For the text-containing cell, return its midpoint in (x, y) coordinate format. 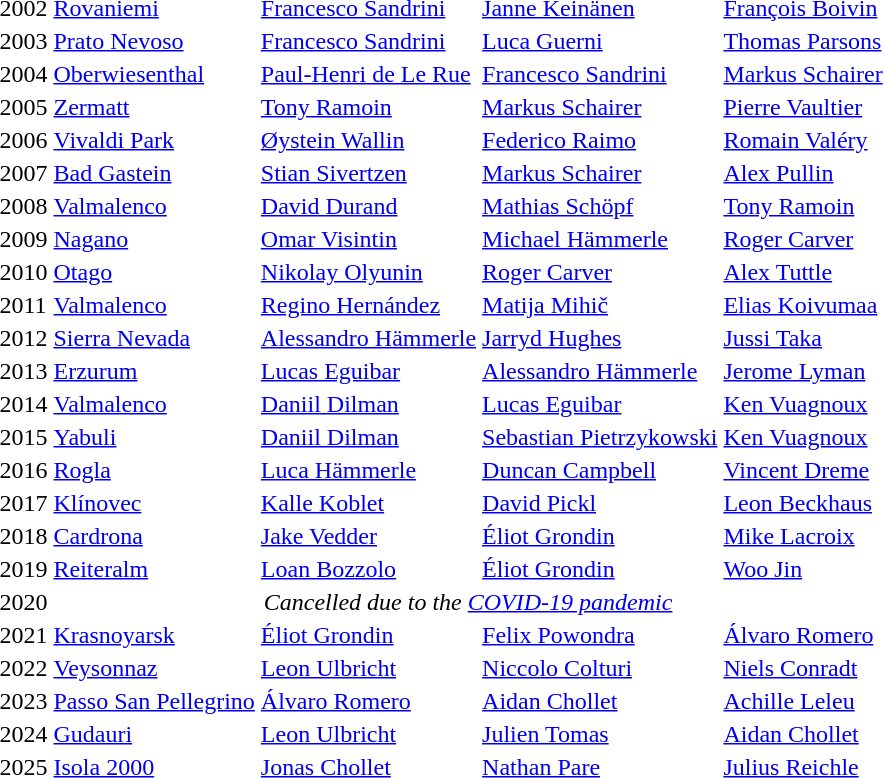
Cardrona (154, 536)
Federico Raimo (600, 140)
Luca Guerni (600, 41)
Felix Powondra (600, 635)
Rogla (154, 470)
Matija Mihič (600, 305)
Loan Bozzolo (368, 569)
Erzurum (154, 371)
Julien Tomas (600, 734)
Nagano (154, 239)
David Pickl (600, 503)
Sierra Nevada (154, 338)
Aidan Chollet (600, 701)
Klínovec (154, 503)
Passo San Pellegrino (154, 701)
Oberwiesenthal (154, 74)
Øystein Wallin (368, 140)
Stian Sivertzen (368, 173)
Bad Gastein (154, 173)
Duncan Campbell (600, 470)
Reiteralm (154, 569)
Veysonnaz (154, 668)
Vivaldi Park (154, 140)
Yabuli (154, 437)
Prato Nevoso (154, 41)
Nikolay Olyunin (368, 272)
Jake Vedder (368, 536)
Paul-Henri de Le Rue (368, 74)
Regino Hernández (368, 305)
Sebastian Pietrzykowski (600, 437)
Kalle Koblet (368, 503)
Álvaro Romero (368, 701)
Omar Visintin (368, 239)
Zermatt (154, 107)
Krasnoyarsk (154, 635)
David Durand (368, 206)
Otago (154, 272)
Niccolo Colturi (600, 668)
Tony Ramoin (368, 107)
Luca Hämmerle (368, 470)
Mathias Schöpf (600, 206)
Michael Hämmerle (600, 239)
Gudauri (154, 734)
Jarryd Hughes (600, 338)
Roger Carver (600, 272)
